Search for the cell housing the specified text and yield its (X, Y) center coordinate. 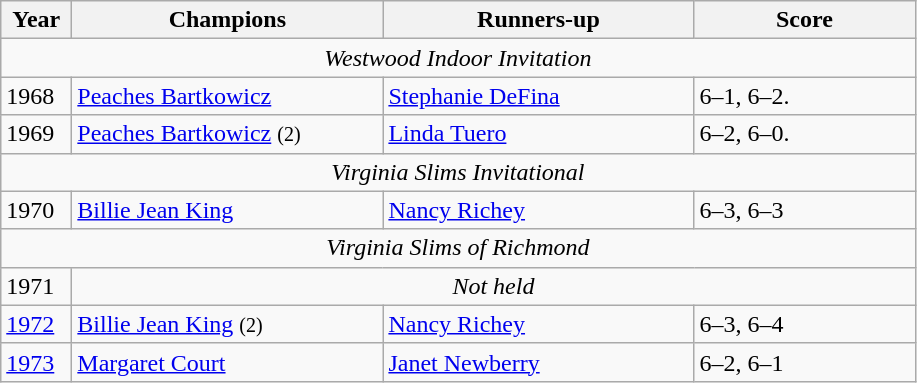
6–2, 6–0. (804, 134)
Janet Newberry (538, 362)
Virginia Slims of Richmond (458, 248)
1970 (36, 210)
Stephanie DeFina (538, 96)
Westwood Indoor Invitation (458, 58)
1969 (36, 134)
6–3, 6–4 (804, 324)
1971 (36, 286)
Runners-up (538, 20)
Billie Jean King (2) (228, 324)
Peaches Bartkowicz (2) (228, 134)
Linda Tuero (538, 134)
Peaches Bartkowicz (228, 96)
Billie Jean King (228, 210)
6–2, 6–1 (804, 362)
Score (804, 20)
1972 (36, 324)
Year (36, 20)
1968 (36, 96)
Virginia Slims Invitational (458, 172)
6–3, 6–3 (804, 210)
Champions (228, 20)
Not held (494, 286)
1973 (36, 362)
6–1, 6–2. (804, 96)
Margaret Court (228, 362)
